Detect which cell encompasses the target text, then output its [X, Y] center coordinate. 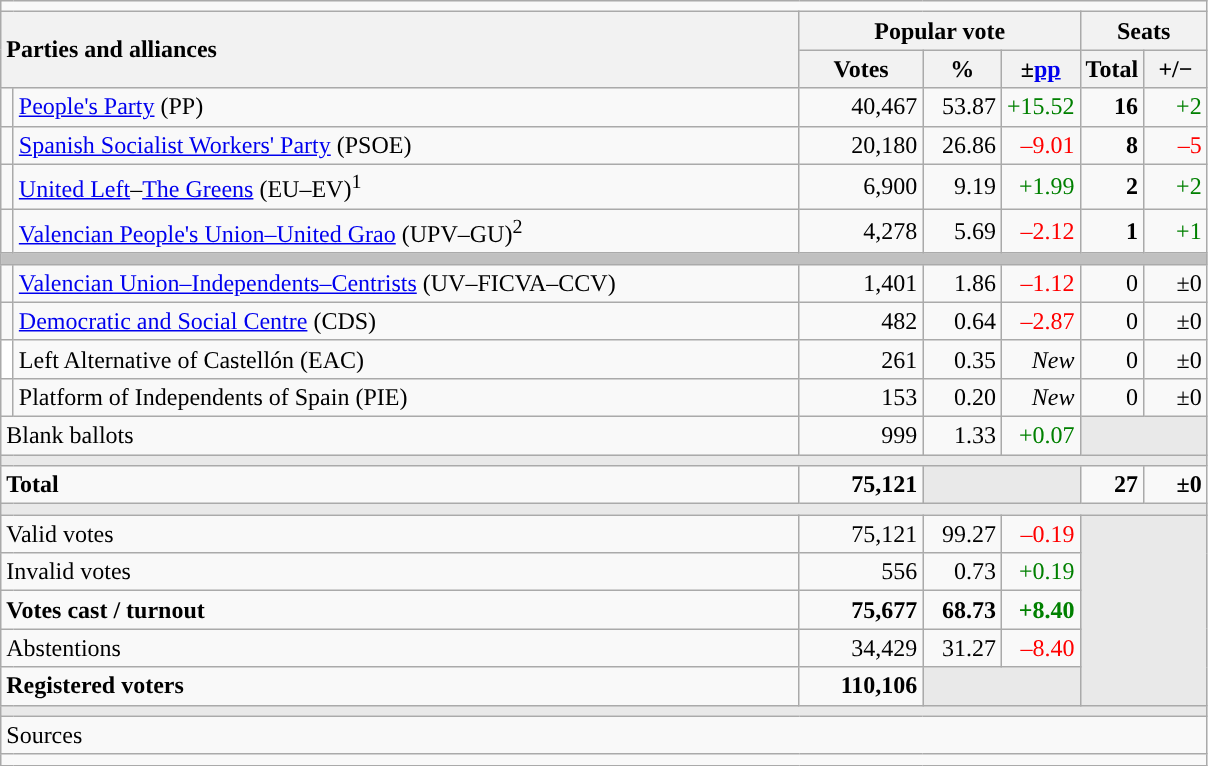
United Left–The Greens (EU–EV)1 [406, 186]
8 [1112, 145]
Parties and alliances [400, 50]
34,429 [861, 648]
–0.19 [1040, 534]
5.69 [962, 232]
53.87 [962, 107]
Abstentions [400, 648]
Valencian Union–Independents–Centrists (UV–FICVA–CCV) [406, 283]
1 [1112, 232]
20,180 [861, 145]
1.33 [962, 435]
Left Alternative of Castellón (EAC) [406, 359]
Valid votes [400, 534]
Blank ballots [400, 435]
999 [861, 435]
1,401 [861, 283]
+8.40 [1040, 610]
110,106 [861, 686]
–8.40 [1040, 648]
–9.01 [1040, 145]
+0.19 [1040, 572]
Spanish Socialist Workers' Party (PSOE) [406, 145]
1.86 [962, 283]
0.20 [962, 397]
Seats [1144, 31]
±pp [1040, 69]
–2.87 [1040, 321]
26.86 [962, 145]
–5 [1176, 145]
Votes cast / turnout [400, 610]
0.64 [962, 321]
556 [861, 572]
40,467 [861, 107]
+/− [1176, 69]
+15.52 [1040, 107]
–2.12 [1040, 232]
Democratic and Social Centre (CDS) [406, 321]
% [962, 69]
0.35 [962, 359]
Votes [861, 69]
People's Party (PP) [406, 107]
9.19 [962, 186]
68.73 [962, 610]
Registered voters [400, 686]
Platform of Independents of Spain (PIE) [406, 397]
+1.99 [1040, 186]
27 [1112, 485]
Popular vote [940, 31]
Sources [604, 735]
99.27 [962, 534]
2 [1112, 186]
+0.07 [1040, 435]
482 [861, 321]
6,900 [861, 186]
153 [861, 397]
75,677 [861, 610]
Valencian People's Union–United Grao (UPV–GU)2 [406, 232]
16 [1112, 107]
Invalid votes [400, 572]
4,278 [861, 232]
0.73 [962, 572]
31.27 [962, 648]
–1.12 [1040, 283]
261 [861, 359]
+1 [1176, 232]
